Determine the (x, y) coordinate at the center of the cell enclosing the given text.  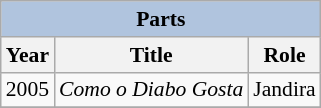
Como o Diabo Gosta (151, 90)
Jandira (284, 90)
Role (284, 55)
Parts (161, 19)
Title (151, 55)
2005 (28, 90)
Year (28, 55)
